Capture the cell that displays the provided text and extract its [X, Y] central coordinate. 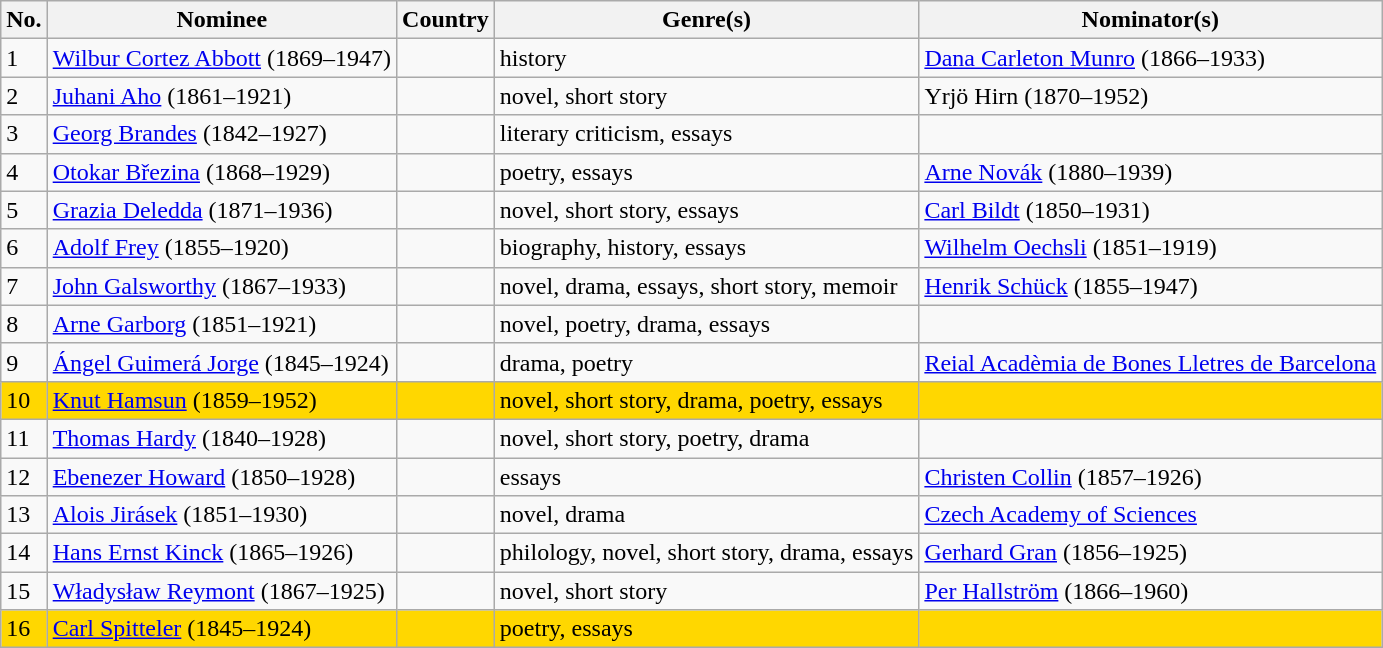
15 [24, 591]
Alois Jirásek (1851–1930) [222, 515]
novel, drama [706, 515]
Per Hallström (1866–1960) [1150, 591]
Thomas Hardy (1840–1928) [222, 438]
4 [24, 172]
novel, poetry, drama, essays [706, 324]
Gerhard Gran (1856–1925) [1150, 553]
Wilhelm Oechsli (1851–1919) [1150, 248]
1 [24, 58]
Arne Garborg (1851–1921) [222, 324]
Dana Carleton Munro (1866–1933) [1150, 58]
7 [24, 286]
Nominator(s) [1150, 20]
Genre(s) [706, 20]
Otokar Březina (1868–1929) [222, 172]
John Galsworthy (1867–1933) [222, 286]
5 [24, 210]
9 [24, 362]
14 [24, 553]
Henrik Schück (1855–1947) [1150, 286]
Georg Brandes (1842–1927) [222, 134]
2 [24, 96]
novel, short story, poetry, drama [706, 438]
Juhani Aho (1861–1921) [222, 96]
Carl Bildt (1850–1931) [1150, 210]
Ebenezer Howard (1850–1928) [222, 477]
literary criticism, essays [706, 134]
novel, drama, essays, short story, memoir [706, 286]
6 [24, 248]
Carl Spitteler (1845–1924) [222, 629]
Christen Collin (1857–1926) [1150, 477]
3 [24, 134]
13 [24, 515]
Czech Academy of Sciences [1150, 515]
Nominee [222, 20]
11 [24, 438]
Władysław Reymont (1867–1925) [222, 591]
No. [24, 20]
novel, short story, drama, poetry, essays [706, 400]
history [706, 58]
Country [446, 20]
Wilbur Cortez Abbott (1869–1947) [222, 58]
Hans Ernst Kinck (1865–1926) [222, 553]
Reial Acadèmia de Bones Lletres de Barcelona [1150, 362]
biography, history, essays [706, 248]
Ángel Guimerá Jorge (1845–1924) [222, 362]
Yrjö Hirn (1870–1952) [1150, 96]
Grazia Deledda (1871–1936) [222, 210]
philology, novel, short story, drama, essays [706, 553]
8 [24, 324]
12 [24, 477]
Knut Hamsun (1859–1952) [222, 400]
Arne Novák (1880–1939) [1150, 172]
10 [24, 400]
essays [706, 477]
novel, short story, essays [706, 210]
Adolf Frey (1855–1920) [222, 248]
drama, poetry [706, 362]
16 [24, 629]
